Find where the given text appears and provide that cell's center as [x, y] coordinate. 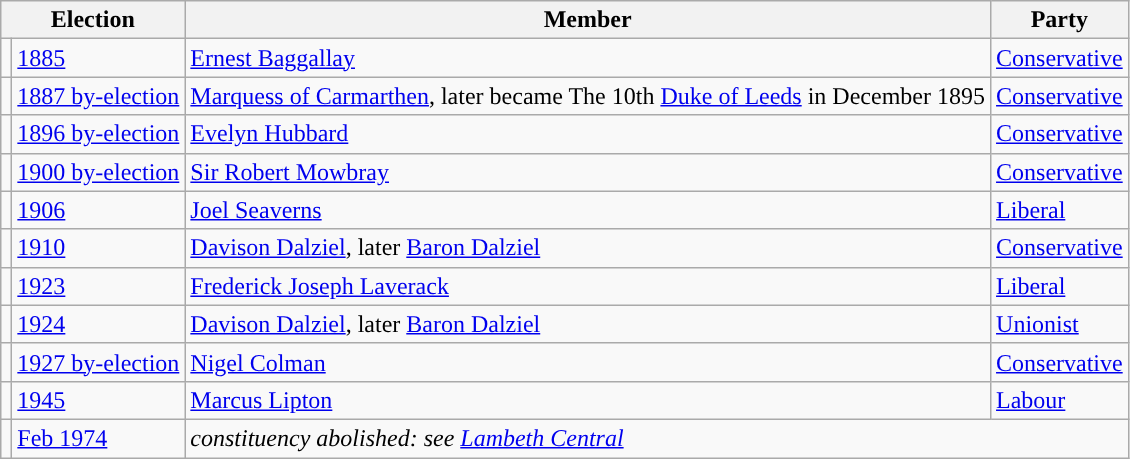
Election [93, 20]
Marcus Lipton [588, 400]
Marquess of Carmarthen, later became The 10th Duke of Leeds in December 1895 [588, 96]
1927 by-election [98, 362]
Member [588, 20]
Labour [1060, 400]
Party [1060, 20]
constituency abolished: see Lambeth Central [656, 438]
Nigel Colman [588, 362]
1906 [98, 210]
1900 by-election [98, 172]
Evelyn Hubbard [588, 134]
Ernest Baggallay [588, 58]
Joel Seaverns [588, 210]
1923 [98, 286]
1945 [98, 400]
Unionist [1060, 324]
1910 [98, 248]
1885 [98, 58]
1896 by-election [98, 134]
1887 by-election [98, 96]
1924 [98, 324]
Feb 1974 [98, 438]
Frederick Joseph Laverack [588, 286]
Sir Robert Mowbray [588, 172]
